Return (x, y) of the center of cell containing provided text 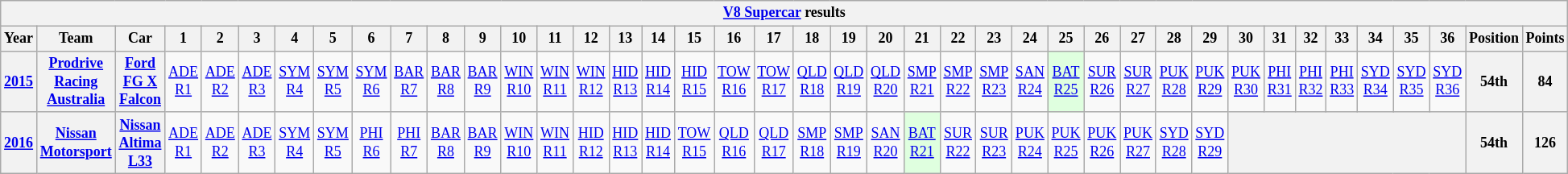
23 (994, 39)
20 (886, 39)
14 (659, 39)
PHIR31 (1279, 81)
BATR21 (921, 143)
PUKR30 (1247, 81)
SYMR6 (371, 81)
Team (76, 39)
26 (1102, 39)
16 (734, 39)
PUKR24 (1031, 143)
SURR22 (958, 143)
1 (184, 39)
PUKR26 (1102, 143)
Position (1495, 39)
84 (1545, 81)
SANR20 (886, 143)
Nissan Altima L33 (140, 143)
SMPR22 (958, 81)
PUKR29 (1210, 81)
PUKR28 (1174, 81)
2 (220, 39)
SMPR18 (812, 143)
Car (140, 39)
3 (257, 39)
QLDR16 (734, 143)
TOWR16 (734, 81)
SURR26 (1102, 81)
10 (519, 39)
18 (812, 39)
BARR7 (409, 81)
QLDR17 (773, 143)
SMPR19 (849, 143)
2016 (19, 143)
PHIR32 (1311, 81)
Nissan Motorsport (76, 143)
SYDR28 (1174, 143)
SURR27 (1139, 81)
35 (1411, 39)
SYDR36 (1448, 81)
24 (1031, 39)
28 (1174, 39)
6 (371, 39)
SMPR21 (921, 81)
9 (482, 39)
SANR24 (1031, 81)
8 (446, 39)
12 (591, 39)
11 (556, 39)
QLDR18 (812, 81)
33 (1342, 39)
126 (1545, 143)
SYDR34 (1376, 81)
34 (1376, 39)
Ford FG X Falcon (140, 81)
13 (625, 39)
WINR12 (591, 81)
TOWR17 (773, 81)
4 (295, 39)
PHIR33 (1342, 81)
SYDR35 (1411, 81)
PUKR25 (1066, 143)
31 (1279, 39)
TOWR15 (694, 143)
PHIR7 (409, 143)
PHIR6 (371, 143)
QLDR20 (886, 81)
7 (409, 39)
17 (773, 39)
19 (849, 39)
36 (1448, 39)
SYDR29 (1210, 143)
HIDR12 (591, 143)
5 (333, 39)
HIDR15 (694, 81)
32 (1311, 39)
PUKR27 (1139, 143)
30 (1247, 39)
Points (1545, 39)
SURR23 (994, 143)
SMPR23 (994, 81)
2015 (19, 81)
QLDR19 (849, 81)
21 (921, 39)
Prodrive Racing Australia (76, 81)
V8 Supercar results (784, 13)
Year (19, 39)
BATR25 (1066, 81)
25 (1066, 39)
27 (1139, 39)
15 (694, 39)
29 (1210, 39)
22 (958, 39)
